From the cell containing the given text, extract its center point as (x, y) coordinate. 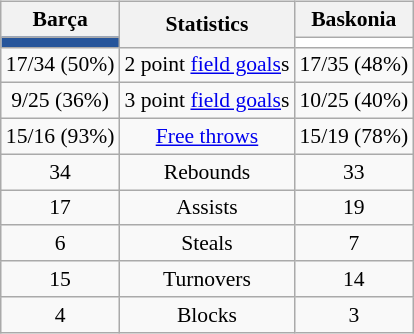
Free throws (206, 136)
3 (354, 314)
15/16 (93%) (60, 136)
9/25 (36%) (60, 101)
17/35 (48%) (354, 65)
Blocks (206, 314)
17 (60, 208)
19 (354, 208)
Baskonia (354, 19)
34 (60, 172)
14 (354, 279)
15/19 (78%) (354, 136)
Assists (206, 208)
Rebounds (206, 172)
4 (60, 314)
10/25 (40%) (354, 101)
3 point field goalss (206, 101)
Turnovers (206, 279)
7 (354, 243)
Steals (206, 243)
Statistics (206, 24)
6 (60, 243)
15 (60, 279)
2 point field goalss (206, 65)
17/34 (50%) (60, 65)
33 (354, 172)
Barça (60, 19)
